Return [X, Y] of the center of cell containing provided text 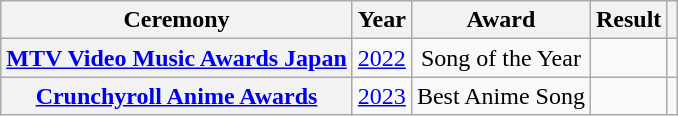
Year [382, 20]
Best Anime Song [500, 96]
Crunchyroll Anime Awards [177, 96]
Song of the Year [500, 58]
Award [500, 20]
MTV Video Music Awards Japan [177, 58]
2023 [382, 96]
Result [628, 20]
Ceremony [177, 20]
2022 [382, 58]
